Provide the [X, Y] coordinate of the cell's center where the given text is located.  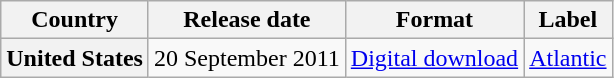
20 September 2011 [246, 58]
Label [568, 20]
Digital download [434, 58]
United States [75, 58]
Format [434, 20]
Atlantic [568, 58]
Country [75, 20]
Release date [246, 20]
